Return [X, Y] of the center of cell containing provided text 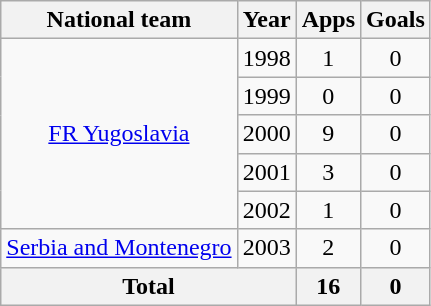
National team [119, 20]
2003 [266, 248]
Goals [396, 20]
2001 [266, 172]
2 [328, 248]
Serbia and Montenegro [119, 248]
9 [328, 134]
Year [266, 20]
16 [328, 286]
Total [148, 286]
2002 [266, 210]
1999 [266, 96]
2000 [266, 134]
3 [328, 172]
1998 [266, 58]
FR Yugoslavia [119, 134]
Apps [328, 20]
